Pinpoint the cell where the given text exists, returning its [x, y] midpoint coordinate. 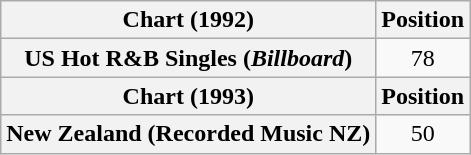
50 [423, 134]
New Zealand (Recorded Music NZ) [188, 134]
US Hot R&B Singles (Billboard) [188, 58]
Chart (1992) [188, 20]
Chart (1993) [188, 96]
78 [423, 58]
